Return the (x, y) coordinate for the center point of the cell that contains the specified text.  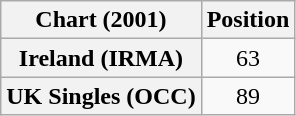
63 (248, 58)
89 (248, 96)
Position (248, 20)
Chart (2001) (101, 20)
Ireland (IRMA) (101, 58)
UK Singles (OCC) (101, 96)
